From the cell containing the given text, extract its center point as [X, Y] coordinate. 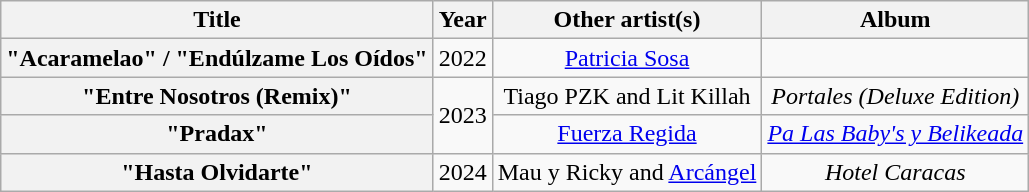
"Entre Nosotros (Remix)" [217, 96]
Album [896, 20]
Mau y Ricky and Arcángel [627, 172]
Tiago PZK and Lit Killah [627, 96]
Pa Las Baby's y Belikeada [896, 134]
"Acaramelao" / "Endúlzame Los Oídos" [217, 58]
Fuerza Regida [627, 134]
Title [217, 20]
Portales (Deluxe Edition) [896, 96]
2022 [462, 58]
Other artist(s) [627, 20]
2024 [462, 172]
2023 [462, 115]
Patricia Sosa [627, 58]
"Hasta Olvidarte" [217, 172]
Year [462, 20]
Hotel Caracas [896, 172]
"Pradax" [217, 134]
